Locate the cell with the specified text and output its (X, Y) center coordinate. 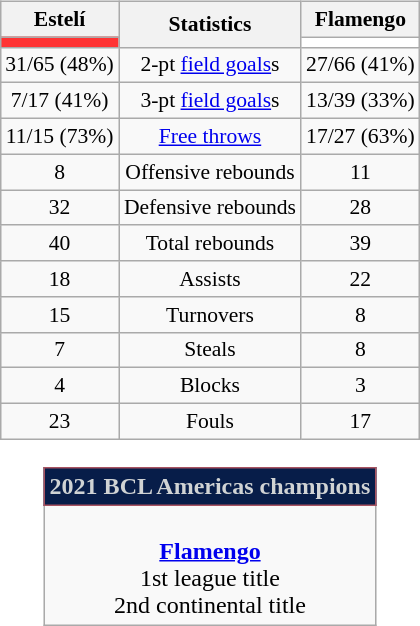
Estelí (60, 19)
Assists (210, 279)
40 (60, 243)
28 (360, 208)
Steals (210, 350)
Statistics (210, 24)
7/17 (41%) (60, 101)
Turnovers (210, 314)
22 (360, 279)
Fouls (210, 421)
15 (60, 314)
2021 BCL Americas champions (210, 486)
Blocks (210, 386)
32 (60, 208)
Defensive rebounds (210, 208)
Offensive rebounds (210, 172)
3-pt field goalss (210, 101)
31/65 (48%) (60, 65)
2-pt field goalss (210, 65)
Total rebounds (210, 243)
3 (360, 386)
17/27 (63%) (360, 136)
Flamengo (360, 19)
27/66 (41%) (360, 65)
11/15 (73%) (60, 136)
4 (60, 386)
13/39 (33%) (360, 101)
7 (60, 350)
18 (60, 279)
Flamengo 1st league title2nd continental title (210, 564)
17 (360, 421)
11 (360, 172)
23 (60, 421)
Free throws (210, 136)
39 (360, 243)
